From the cell containing the given text, extract its center point as [x, y] coordinate. 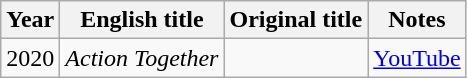
Year [30, 20]
YouTube [417, 58]
2020 [30, 58]
Original title [296, 20]
Notes [417, 20]
English title [142, 20]
Action Together [142, 58]
